Scan for the cell matching the given text and deliver its (x, y) coordinate at center. 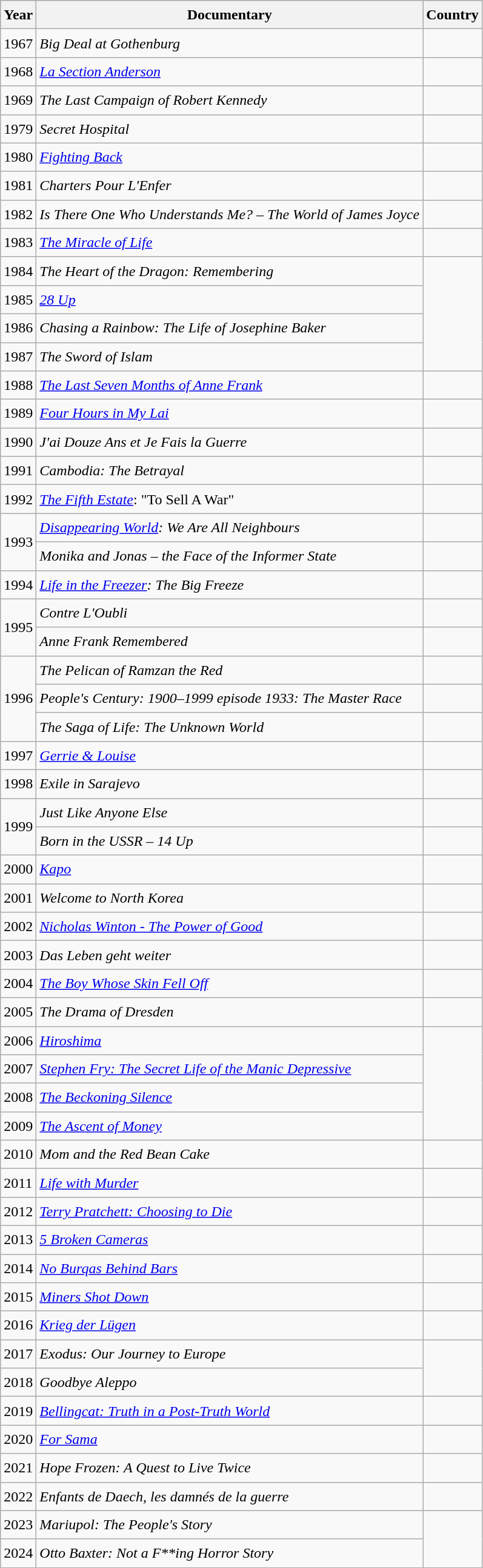
Big Deal at Gothenburg (230, 44)
For Sama (230, 1440)
2016 (18, 1326)
Goodbye Aleppo (230, 1383)
2004 (18, 983)
Born in the USSR – 14 Up (230, 842)
2012 (18, 1211)
Disappearing World: We Are All Neighbours (230, 528)
Cambodia: The Betrayal (230, 471)
1993 (18, 542)
2003 (18, 955)
Terry Pratchett: Choosing to Die (230, 1211)
1985 (18, 299)
1991 (18, 471)
1969 (18, 100)
Is There One Who Understands Me? – The World of James Joyce (230, 214)
Welcome to North Korea (230, 898)
Hope Frozen: A Quest to Live Twice (230, 1468)
Country (453, 15)
2021 (18, 1468)
2010 (18, 1154)
2013 (18, 1240)
Enfants de Daech, les damnés de la guerre (230, 1497)
The Heart of the Dragon: Remembering (230, 271)
Secret Hospital (230, 128)
Life in the Freezer: The Big Freeze (230, 585)
Hiroshima (230, 1040)
2024 (18, 1553)
Mariupol: The People's Story (230, 1524)
J'ai Douze Ans et Je Fais la Guerre (230, 442)
Stephen Fry: The Secret Life of the Manic Depressive (230, 1069)
1992 (18, 499)
Exile in Sarajevo (230, 783)
Documentary (230, 15)
2015 (18, 1297)
1986 (18, 328)
1989 (18, 414)
2009 (18, 1126)
2018 (18, 1383)
1995 (18, 627)
Exodus: Our Journey to Europe (230, 1354)
1979 (18, 128)
The Sword of Islam (230, 357)
The Last Campaign of Robert Kennedy (230, 100)
The Beckoning Silence (230, 1097)
Four Hours in My Lai (230, 414)
The Pelican of Ramzan the Red (230, 670)
Monika and Jonas – the Face of the Informer State (230, 556)
Life with Murder (230, 1183)
No Burqas Behind Bars (230, 1269)
The Ascent of Money (230, 1126)
2006 (18, 1040)
Just Like Anyone Else (230, 812)
The Boy Whose Skin Fell Off (230, 983)
1997 (18, 756)
Bellingcat: Truth in a Post-Truth World (230, 1411)
Otto Baxter: Not a F**ing Horror Story (230, 1553)
2014 (18, 1269)
1982 (18, 214)
1988 (18, 385)
1994 (18, 585)
1968 (18, 71)
1967 (18, 44)
2007 (18, 1069)
The Miracle of Life (230, 242)
1987 (18, 357)
Contre L'Oubli (230, 613)
2023 (18, 1524)
2001 (18, 898)
2000 (18, 869)
People's Century: 1900–1999 episode 1933: The Master Race (230, 699)
Mom and the Red Bean Cake (230, 1154)
2008 (18, 1097)
1981 (18, 185)
Year (18, 15)
28 Up (230, 299)
Charters Pour L'Enfer (230, 185)
1998 (18, 783)
2022 (18, 1497)
1980 (18, 157)
2011 (18, 1183)
2017 (18, 1354)
Chasing a Rainbow: The Life of Josephine Baker (230, 328)
2002 (18, 926)
2020 (18, 1440)
Das Leben geht weiter (230, 955)
The Drama of Dresden (230, 1012)
Anne Frank Remembered (230, 642)
The Last Seven Months of Anne Frank (230, 385)
5 Broken Cameras (230, 1240)
La Section Anderson (230, 71)
The Saga of Life: The Unknown World (230, 726)
2005 (18, 1012)
Fighting Back (230, 157)
Krieg der Lügen (230, 1326)
1990 (18, 442)
Kapo (230, 869)
1999 (18, 826)
2019 (18, 1411)
Gerrie & Louise (230, 756)
1984 (18, 271)
Miners Shot Down (230, 1297)
The Fifth Estate: "To Sell A War" (230, 499)
Nicholas Winton - The Power of Good (230, 926)
1996 (18, 699)
1983 (18, 242)
